Detect which cell encompasses the target text, then output its (X, Y) center coordinate. 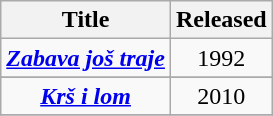
Zabava još traje (86, 58)
1992 (221, 58)
Krš i lom (86, 96)
Released (221, 20)
Title (86, 20)
2010 (221, 96)
